Find where the given text appears and provide that cell's center as (x, y) coordinate. 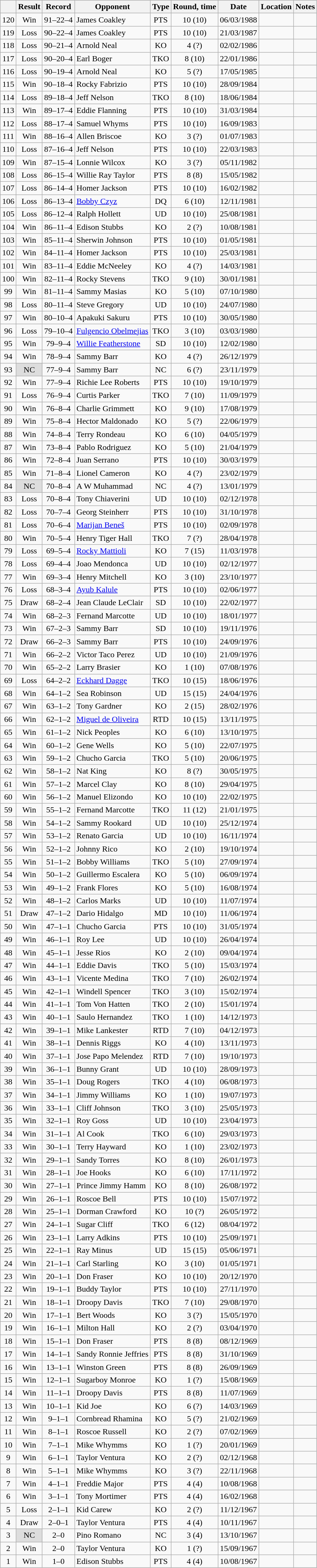
6 (12) (195, 1225)
83 (8, 499)
17 (8, 1354)
Bobby Czyz (112, 201)
72–8–4 (59, 460)
60 (8, 797)
22/03/1983 (238, 149)
86–15–4 (59, 175)
15/05/1982 (238, 175)
1 (8, 1561)
78 (8, 564)
08/04/1972 (238, 1225)
110 (8, 149)
104 (8, 227)
11 (12) (195, 810)
27/09/1974 (238, 862)
73 (8, 629)
Miguel de Oliveira (112, 719)
Juan Serrano (112, 460)
Jean Claude LeClair (112, 603)
19 (8, 1328)
Roscoe Russell (112, 1432)
30/05/1975 (238, 771)
5 (8, 1509)
13/11/1973 (238, 1043)
84–11–4 (59, 253)
Jose Papo Melendez (112, 1056)
2 (8, 1548)
91 (8, 395)
49–1–2 (59, 888)
24 (8, 1263)
24/09/1976 (238, 642)
Larry Brasier (112, 667)
47 (8, 965)
105 (8, 214)
65–2–2 (59, 667)
23/04/1973 (238, 1121)
70–6–4 (59, 525)
42–1–1 (59, 991)
21/03/1987 (238, 33)
Ayub Kalule (112, 590)
20/12/1970 (238, 1276)
Sammy Masias (112, 292)
37–1–1 (59, 1056)
Kid Joe (112, 1406)
32–1–1 (59, 1121)
06/03/1988 (238, 20)
12/11/1981 (238, 201)
106 (8, 201)
Eddie Davis (112, 965)
31/03/1984 (238, 110)
Pino Romano (112, 1535)
28/04/1978 (238, 538)
Ralph Hollett (112, 214)
3 (4) (195, 1535)
23/02/1979 (238, 473)
61–1–2 (59, 732)
08/12/1969 (238, 1341)
33 (8, 1147)
16/08/1974 (238, 888)
02/06/1977 (238, 590)
68–2–3 (59, 616)
58 (8, 823)
47–1–2 (59, 914)
27 (8, 1225)
90–19–4 (59, 71)
28/09/1973 (238, 1069)
113 (8, 110)
62 (8, 771)
49 (8, 939)
Frank Flores (112, 888)
26 (8, 1238)
Date (238, 7)
7 (15) (195, 551)
16 (8, 1367)
Sammy Rookard (112, 823)
Cornbread Rhamina (112, 1419)
50 (8, 926)
Roy Goss (112, 1121)
Record (59, 7)
63–1–2 (59, 706)
71 (8, 654)
39–1–1 (59, 1030)
14/03/1969 (238, 1406)
56–1–2 (59, 797)
13/11/1975 (238, 719)
03/04/1970 (238, 1328)
57 (8, 836)
21/01/1975 (238, 810)
6–1–1 (59, 1458)
Bert Woods (112, 1315)
120 (8, 20)
25/05/1973 (238, 1108)
55–1–2 (59, 810)
25/12/1974 (238, 823)
Henry Mitchell (112, 577)
31 (8, 1173)
43 (8, 1017)
8 (8, 1471)
11/03/1978 (238, 551)
26/08/1972 (238, 1185)
16/11/1974 (238, 836)
60–1–2 (59, 745)
2–0–1 (59, 1522)
Gene Wells (112, 745)
23/02/1973 (238, 1147)
45 (8, 991)
02/12/1968 (238, 1458)
28/09/1984 (238, 84)
14/12/1973 (238, 1017)
Eckhard Dagge (112, 680)
Renato Garcia (112, 836)
10/08/1981 (238, 227)
30/03/1979 (238, 460)
42 (8, 1030)
74 (8, 616)
31/05/1974 (238, 926)
18/06/1984 (238, 97)
25/09/1971 (238, 1238)
15/03/1974 (238, 965)
10–1–1 (59, 1406)
70–5–4 (59, 538)
29/08/1970 (238, 1302)
102 (8, 253)
28 (8, 1212)
Opponent (112, 7)
15/09/1967 (238, 1548)
01/07/1983 (238, 136)
35–1–1 (59, 1082)
22 (8, 1289)
87 (8, 447)
111 (8, 136)
76–9–4 (59, 395)
Tom Von Hatten (112, 1004)
Guillermo Escalera (112, 875)
54 (8, 875)
Buddy Taylor (112, 1289)
Winston Green (112, 1367)
55 (8, 862)
19–1–1 (59, 1289)
53–1–2 (59, 836)
11/12/1967 (238, 1509)
Victor Taco Perez (112, 654)
44–1–1 (59, 965)
Jimmy Williams (112, 1095)
11/07/1969 (238, 1393)
94 (8, 356)
64–1–2 (59, 693)
Saulo Hernandez (112, 1017)
21–1–1 (59, 1263)
53 (8, 888)
88–16–4 (59, 136)
41 (8, 1043)
16/02/1982 (238, 188)
Kid Carew (112, 1509)
54–1–2 (59, 823)
9 (8, 1458)
22/01/1986 (238, 59)
3 (8, 1535)
80 (8, 538)
93 (8, 369)
66–2–3 (59, 642)
7 (8, 1484)
89–18–4 (59, 97)
Charlie Grimmett (112, 408)
26/09/1969 (238, 1367)
11 (8, 1432)
66 (8, 719)
Rocky Stevens (112, 279)
05/11/1982 (238, 162)
39 (8, 1069)
5–1–1 (59, 1471)
Terry Hayward (112, 1147)
117 (8, 59)
101 (8, 266)
10/08/1968 (238, 1484)
04/12/1973 (238, 1030)
15/01/1974 (238, 1004)
11/06/1974 (238, 914)
26/05/1972 (238, 1212)
Carl Starling (112, 1263)
Dorman Crawford (112, 1212)
25/08/1981 (238, 214)
Location (276, 7)
27–1–1 (59, 1185)
Sandy Ronnie Jeffries (112, 1354)
29/04/1975 (238, 784)
Freddie Major (112, 1484)
19/07/1973 (238, 1095)
119 (8, 33)
Lionel Cameron (112, 473)
91–22–4 (59, 20)
13 (8, 1406)
76–8–4 (59, 408)
83–11–4 (59, 266)
26/02/1974 (238, 978)
Henry Tiger Hall (112, 538)
90–18–4 (59, 84)
82–11–4 (59, 279)
Ray Minus (112, 1250)
80–11–4 (59, 305)
Tony Gardner (112, 706)
12 (8, 1419)
88–17–4 (59, 123)
84 (8, 486)
103 (8, 240)
52–1–2 (59, 849)
Cliff Johnson (112, 1108)
28/02/1976 (238, 706)
89–17–4 (59, 110)
26/04/1974 (238, 939)
10 (8, 1445)
8–1–1 (59, 1432)
118 (8, 46)
30/01/1981 (238, 279)
10 (?) (195, 1212)
21 (8, 1302)
90–22–4 (59, 33)
02/02/1986 (238, 46)
96 (8, 330)
Allen Briscoe (112, 136)
33–1–1 (59, 1108)
74–8–4 (59, 434)
13/10/1967 (238, 1535)
19/10/1974 (238, 849)
Result (29, 7)
99 (8, 292)
Nick Peoples (112, 732)
22/02/1977 (238, 603)
Vicente Medina (112, 978)
6 (8, 1497)
32 (8, 1160)
20/06/1975 (238, 758)
2 (15) (195, 706)
79 (8, 551)
01/05/1971 (238, 1263)
Larry Adkins (112, 1238)
79–9–4 (59, 343)
50–1–2 (59, 875)
Doug Rogers (112, 1082)
Eddie Flanning (112, 110)
73–8–4 (59, 447)
20–1–1 (59, 1276)
10/08/1967 (238, 1561)
12–1–1 (59, 1380)
23–1–1 (59, 1238)
90–20–4 (59, 59)
21/04/1979 (238, 447)
Marijan Beneš (112, 525)
Curtis Parker (112, 395)
19/10/1973 (238, 1056)
69–3–4 (59, 577)
47–1–1 (59, 926)
76 (8, 590)
109 (8, 162)
77 (8, 577)
20 (8, 1315)
Tony Chiaverini (112, 499)
69 (8, 680)
19/11/1976 (238, 629)
87–15–4 (59, 162)
24–1–1 (59, 1225)
48 (8, 952)
65 (8, 732)
98 (8, 305)
02/09/1978 (238, 525)
108 (8, 175)
Round, time (195, 7)
64 (8, 745)
75 (8, 603)
A W Muhammad (112, 486)
115 (8, 84)
30/05/1980 (238, 318)
22/06/1979 (238, 421)
24/07/1980 (238, 305)
7–1–1 (59, 1445)
38 (8, 1082)
15/08/1969 (238, 1380)
67–2–3 (59, 629)
70 (8, 667)
Joao Mendonca (112, 564)
56 (8, 849)
02/12/1977 (238, 564)
20/01/1969 (238, 1445)
17/08/1979 (238, 408)
24/04/1976 (238, 693)
06/09/1974 (238, 875)
43–1–1 (59, 978)
Dario Hidalgo (112, 914)
18/01/1977 (238, 616)
28–1–1 (59, 1173)
11–1–1 (59, 1393)
Richie Lee Roberts (112, 383)
31/10/1969 (238, 1354)
68–2–4 (59, 603)
86–14–4 (59, 188)
Steve Gregory (112, 305)
4 (8, 1522)
29 (8, 1198)
25 (8, 1250)
14 (8, 1393)
22–1–1 (59, 1250)
12/02/1980 (238, 343)
19/10/1979 (238, 383)
1–0 (59, 1561)
114 (8, 97)
21/02/1969 (238, 1419)
69–5–4 (59, 551)
97 (8, 318)
95 (8, 343)
27/11/1970 (238, 1289)
11/07/1974 (238, 901)
22/11/1968 (238, 1471)
11/09/1979 (238, 395)
52 (8, 901)
Carlos Marks (112, 901)
Fulgencio Obelmejias (112, 330)
8 (?) (195, 771)
48–1–2 (59, 901)
Bobby Williams (112, 862)
22/07/1975 (238, 745)
34 (8, 1134)
Prince Jimmy Hamm (112, 1185)
23/10/1977 (238, 577)
07/02/1969 (238, 1432)
37 (8, 1095)
116 (8, 71)
89 (8, 421)
23/11/1979 (238, 369)
MD (161, 914)
35 (8, 1121)
71–8–4 (59, 473)
79–10–4 (59, 330)
Manuel Elizondo (112, 797)
Earl Boger (112, 59)
16–1–1 (59, 1328)
40 (8, 1056)
31/10/1978 (238, 512)
17/11/1972 (238, 1173)
30 (8, 1185)
15–1–1 (59, 1341)
Georg Steinherr (112, 512)
26–1–1 (59, 1198)
Nat King (112, 771)
04/05/1979 (238, 434)
26/01/1973 (238, 1160)
Milton Hall (112, 1328)
46 (8, 978)
17–1–1 (59, 1315)
62–1–2 (59, 719)
Roscoe Bell (112, 1198)
07/10/1980 (238, 292)
Mike Lankester (112, 1030)
Hector Maldonado (112, 421)
10/11/1967 (238, 1522)
25/03/1981 (238, 253)
15/02/1974 (238, 991)
Al Cook (112, 1134)
Apakuki Sakuru (112, 318)
29/03/1973 (238, 1134)
57–1–2 (59, 784)
01/05/1981 (238, 240)
112 (8, 123)
51–1–2 (59, 862)
Terry Rondeau (112, 434)
18–1–1 (59, 1302)
80–10–4 (59, 318)
Type (161, 7)
87–16–4 (59, 149)
Windell Spencer (112, 991)
15/05/1970 (238, 1315)
9–1–1 (59, 1419)
30–1–1 (59, 1147)
Notes (305, 7)
36 (8, 1108)
82 (8, 512)
90 (8, 408)
81–11–4 (59, 292)
Willie Ray Taylor (112, 175)
34–1–1 (59, 1095)
63 (8, 758)
100 (8, 279)
16/09/1983 (238, 123)
26/12/1979 (238, 356)
Sandy Torres (112, 1160)
25–1–1 (59, 1212)
46–1–1 (59, 939)
Jesse Rios (112, 952)
Pablo Rodriguez (112, 447)
86–12–4 (59, 214)
Samuel Whyms (112, 123)
81 (8, 525)
86 (8, 460)
61 (8, 784)
107 (8, 188)
29–1–1 (59, 1160)
41–1–1 (59, 1004)
Rocky Fabrizio (112, 84)
Rocky Mattioli (112, 551)
13/01/1979 (238, 486)
68–3–4 (59, 590)
02/12/1978 (238, 499)
4–1–1 (59, 1484)
67 (8, 706)
66–2–2 (59, 654)
40–1–1 (59, 1017)
DQ (161, 201)
05/06/1971 (238, 1250)
31–1–1 (59, 1134)
86–11–4 (59, 227)
23 (8, 1276)
59–1–2 (59, 758)
68 (8, 693)
Willie Featherstone (112, 343)
09/04/1974 (238, 952)
03/03/1980 (238, 330)
Marcel Clay (112, 784)
Bunny Grant (112, 1069)
18 (8, 1341)
78–9–4 (59, 356)
Lonnie Wilcox (112, 162)
Eddie McNeeley (112, 266)
45–1–1 (59, 952)
90–21–4 (59, 46)
15 (8, 1380)
51 (8, 914)
07/08/1976 (238, 667)
Joe Hooks (112, 1173)
14/03/1981 (238, 266)
64–2–2 (59, 680)
21/09/1976 (238, 654)
88 (8, 434)
13–1–1 (59, 1367)
3–1–1 (59, 1497)
58–1–2 (59, 771)
14–1–1 (59, 1354)
16/02/1968 (238, 1497)
17/05/1985 (238, 71)
06/08/1973 (238, 1082)
22/02/1975 (238, 797)
44 (8, 1004)
Sea Robinson (112, 693)
72 (8, 642)
Tony Mortimer (112, 1497)
85–11–4 (59, 240)
Dennis Riggs (112, 1043)
Sherwin Johnson (112, 240)
2–1–1 (59, 1509)
92 (8, 383)
85 (8, 473)
70–7–4 (59, 512)
Johnny Rico (112, 849)
75–8–4 (59, 421)
15/07/1972 (238, 1198)
69–4–4 (59, 564)
86–13–4 (59, 201)
7 (?) (195, 538)
38–1–1 (59, 1043)
Sugar Cliff (112, 1225)
13/10/1975 (238, 732)
18/06/1976 (238, 680)
36–1–1 (59, 1069)
59 (8, 810)
Roy Lee (112, 939)
Sugarboy Monroe (112, 1380)
